Capture the cell that displays the provided text and extract its (x, y) central coordinate. 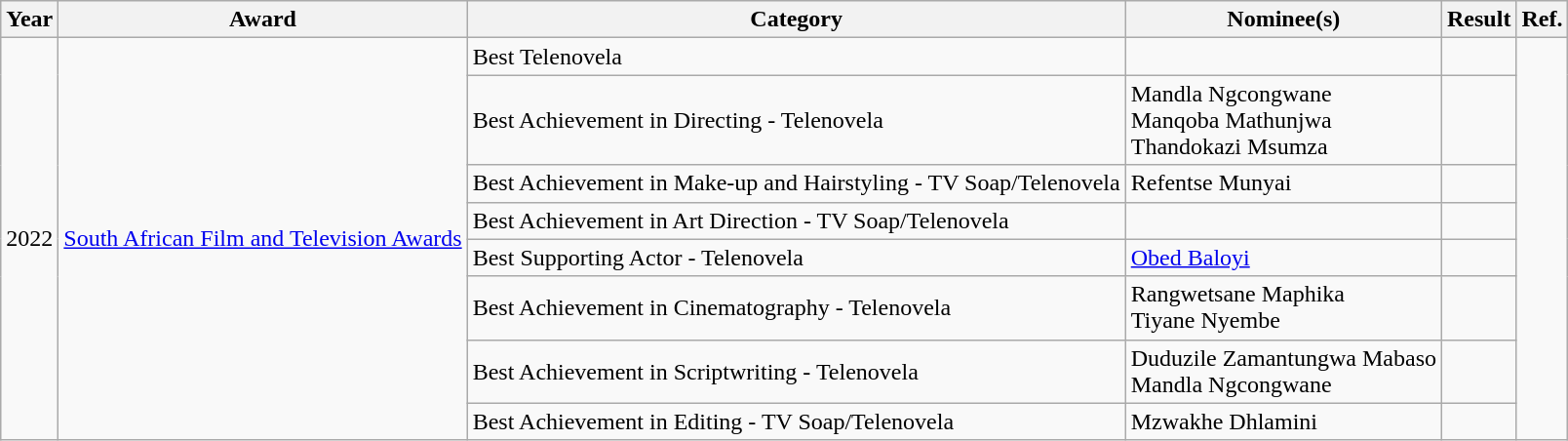
Best Achievement in Scriptwriting - Telenovela (796, 371)
Year (29, 20)
Mzwakhe Dhlamini (1283, 421)
Best Achievement in Cinematography - Telenovela (796, 308)
Mandla NgcongwaneManqoba MathunjwaThandokazi Msumza (1283, 120)
Best Supporting Actor - Telenovela (796, 258)
Rangwetsane MaphikaTiyane Nyembe (1283, 308)
Best Achievement in Make-up and Hairstyling - TV Soap/Telenovela (796, 183)
Best Telenovela (796, 57)
Best Achievement in Directing - Telenovela (796, 120)
2022 (29, 239)
Result (1479, 20)
South African Film and Television Awards (263, 239)
Refentse Munyai (1283, 183)
Ref. (1543, 20)
Best Achievement in Editing - TV Soap/Telenovela (796, 421)
Best Achievement in Art Direction - TV Soap/Telenovela (796, 220)
Obed Baloyi (1283, 258)
Award (263, 20)
Category (796, 20)
Nominee(s) (1283, 20)
Duduzile Zamantungwa MabasoMandla Ngcongwane (1283, 371)
